Return the (x, y) coordinate for the center point of the cell that contains the specified text.  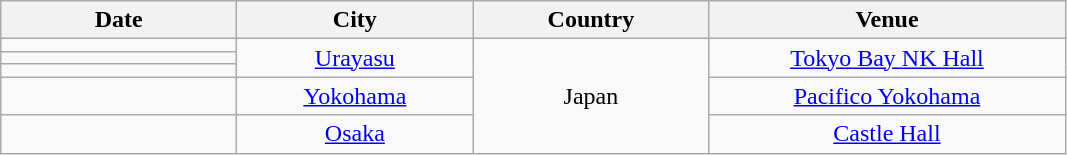
Yokohama (355, 96)
Date (119, 20)
Pacifico Yokohama (887, 96)
Venue (887, 20)
Urayasu (355, 58)
Osaka (355, 134)
Japan (591, 96)
Castle Hall (887, 134)
City (355, 20)
Country (591, 20)
Tokyo Bay NK Hall (887, 58)
